Identify which cell holds the provided text, then report its (X, Y) central coordinate. 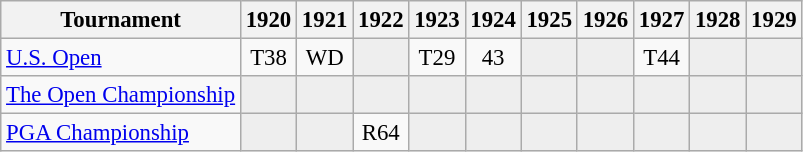
1925 (549, 20)
1927 (661, 20)
R64 (381, 133)
T38 (268, 58)
The Open Championship (121, 95)
1929 (774, 20)
1926 (605, 20)
1928 (718, 20)
1922 (381, 20)
Tournament (121, 20)
43 (493, 58)
1920 (268, 20)
T44 (661, 58)
1921 (325, 20)
U.S. Open (121, 58)
T29 (437, 58)
PGA Championship (121, 133)
1923 (437, 20)
WD (325, 58)
1924 (493, 20)
